Provide the [x, y] coordinate of the cell's center where the given text is located.  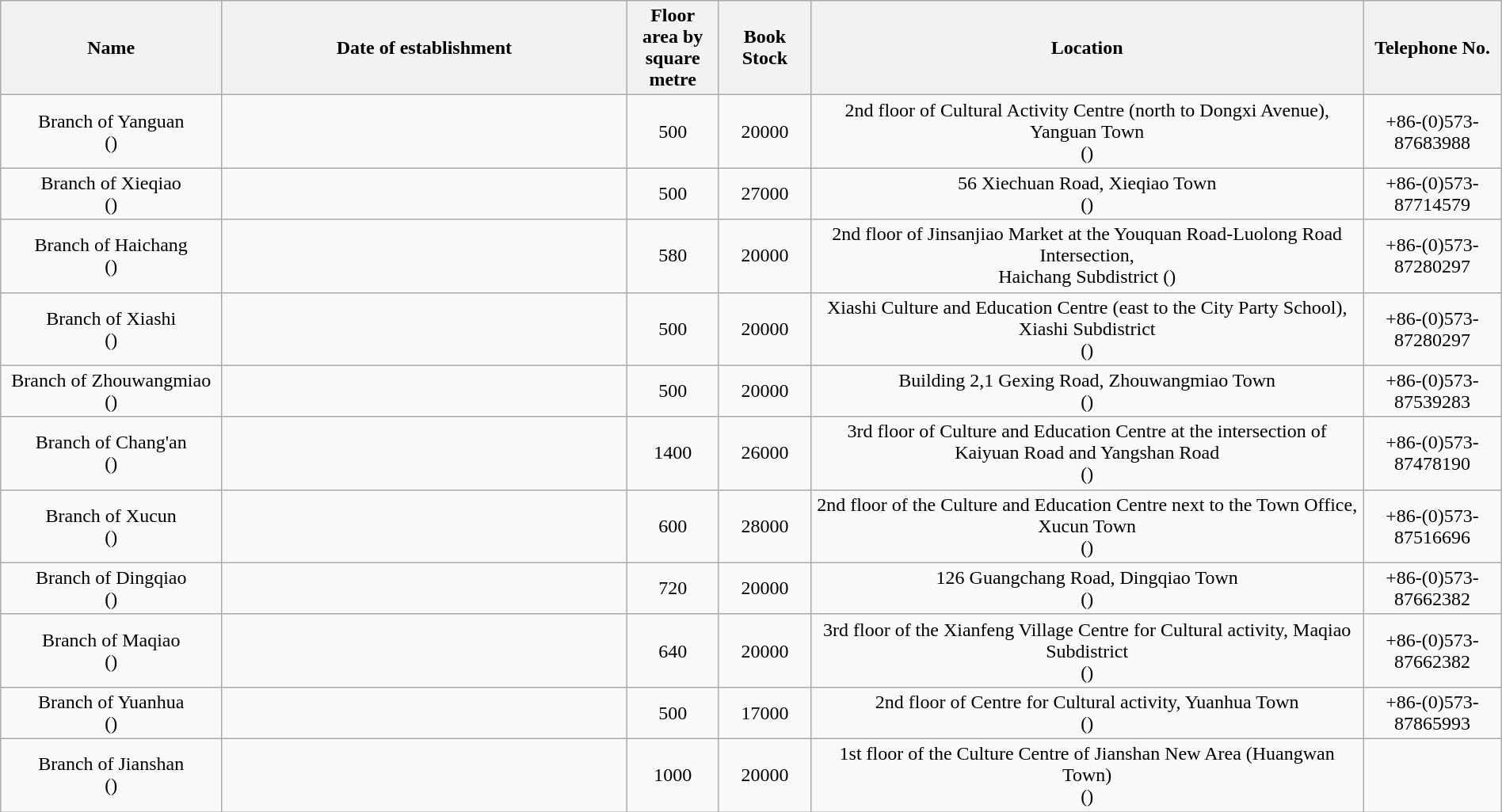
17000 [764, 713]
+86-(0)573-87478190 [1432, 453]
26000 [764, 453]
+86-(0)573-87516696 [1432, 526]
28000 [764, 526]
2nd floor of Cultural Activity Centre (north to Dongxi Avenue), Yanguan Town() [1087, 132]
2nd floor of Centre for Cultural activity, Yuanhua Town() [1087, 713]
580 [673, 256]
Xiashi Culture and Education Centre (east to the City Party School), Xiashi Subdistrict() [1087, 329]
Branch of Dingqiao() [111, 588]
Telephone No. [1432, 48]
Date of establishment [425, 48]
640 [673, 650]
Branch of Yuanhua() [111, 713]
Branch of Yanguan() [111, 132]
Branch of Chang'an() [111, 453]
Book Stock [764, 48]
Branch of Maqiao() [111, 650]
Branch of Haichang() [111, 256]
1st floor of the Culture Centre of Jianshan New Area (Huangwan Town)() [1087, 775]
3rd floor of Culture and Education Centre at the intersection of Kaiyuan Road and Yangshan Road() [1087, 453]
Name [111, 48]
2nd floor of Jinsanjiao Market at the Youquan Road-Luolong Road Intersection,Haichang Subdistrict () [1087, 256]
3rd floor of the Xianfeng Village Centre for Cultural activity, Maqiao Subdistrict() [1087, 650]
56 Xiechuan Road, Xieqiao Town() [1087, 193]
1400 [673, 453]
+86-(0)573-87539283 [1432, 391]
Branch of Xucun() [111, 526]
126 Guangchang Road, Dingqiao Town() [1087, 588]
+86-(0)573-87865993 [1432, 713]
2nd floor of the Culture and Education Centre next to the Town Office, Xucun Town() [1087, 526]
27000 [764, 193]
600 [673, 526]
Branch of Jianshan() [111, 775]
Building 2,1 Gexing Road, Zhouwangmiao Town() [1087, 391]
Floor area by square metre [673, 48]
720 [673, 588]
Branch of Xieqiao() [111, 193]
Branch of Xiashi() [111, 329]
Branch of Zhouwangmiao() [111, 391]
+86-(0)573-87683988 [1432, 132]
+86-(0)573-87714579 [1432, 193]
1000 [673, 775]
Location [1087, 48]
